Return [x, y] of the center of cell containing provided text 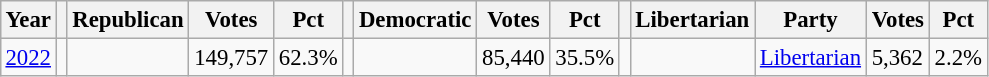
2022 [28, 57]
5,362 [898, 57]
85,440 [514, 57]
2.2% [958, 57]
Democratic [416, 20]
Party [811, 20]
Republican [128, 20]
Year [28, 20]
35.5% [584, 57]
62.3% [308, 57]
149,757 [232, 57]
